Scan for the cell matching the given text and deliver its (x, y) coordinate at center. 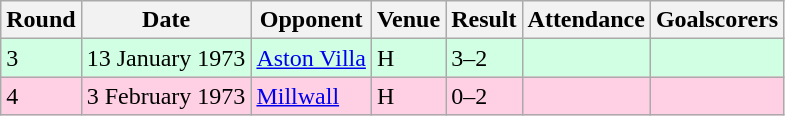
4 (41, 96)
3–2 (484, 58)
Round (41, 20)
Millwall (312, 96)
0–2 (484, 96)
Result (484, 20)
Opponent (312, 20)
3 (41, 58)
13 January 1973 (166, 58)
Attendance (586, 20)
Date (166, 20)
Goalscorers (716, 20)
Aston Villa (312, 58)
3 February 1973 (166, 96)
Venue (408, 20)
